Detect which cell encompasses the target text, then output its [x, y] center coordinate. 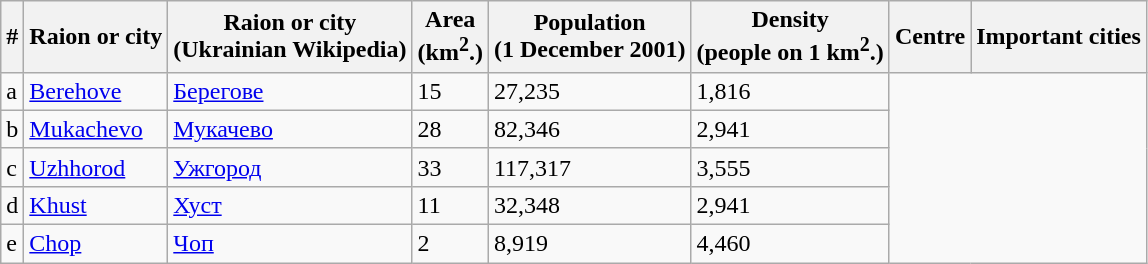
Мукачево [290, 129]
a [12, 91]
Raion or city(Ukrainian Wikipedia) [290, 37]
Хуст [290, 205]
117,317 [590, 167]
8,919 [590, 244]
# [12, 37]
Берегове [290, 91]
27,235 [590, 91]
b [12, 129]
4,460 [790, 244]
Berehove [96, 91]
32,348 [590, 205]
2 [450, 244]
Chop [96, 244]
Mukachevo [96, 129]
82,346 [590, 129]
Khust [96, 205]
Density(people on 1 km2.) [790, 37]
3,555 [790, 167]
28 [450, 129]
15 [450, 91]
Ужгород [290, 167]
c [12, 167]
d [12, 205]
Important cities [1059, 37]
1,816 [790, 91]
Raion or city [96, 37]
Population(1 December 2001) [590, 37]
Centre [930, 37]
11 [450, 205]
Uzhhorod [96, 167]
33 [450, 167]
Area(km2.) [450, 37]
Чоп [290, 244]
e [12, 244]
